Return [X, Y] of the center of cell containing provided text 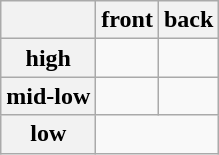
back [188, 20]
mid-low [48, 96]
front [128, 20]
low [48, 134]
high [48, 58]
